Output the [X, Y] coordinate of the center of the cell containing the given text.  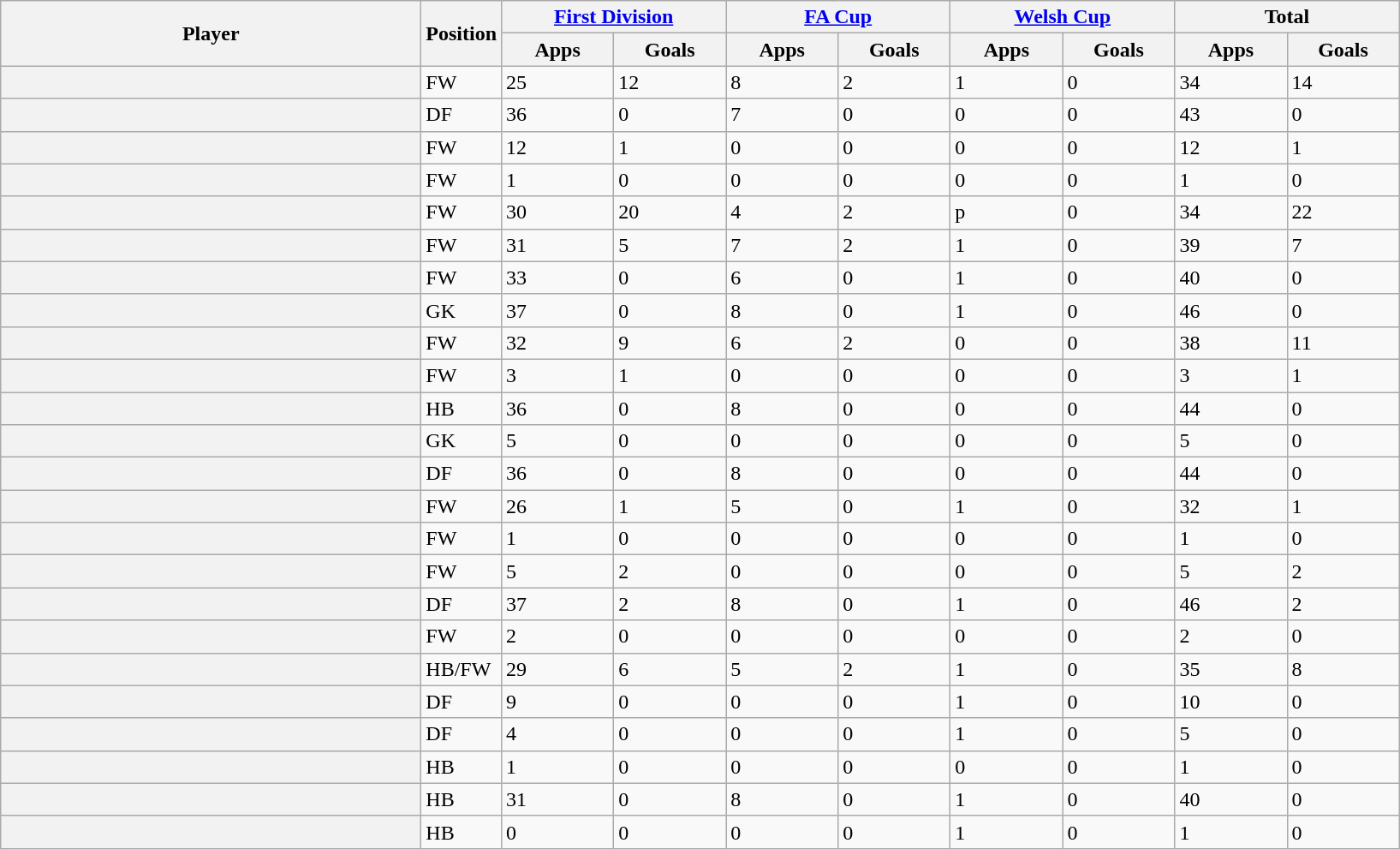
38 [1231, 343]
33 [558, 278]
20 [670, 212]
Total [1287, 17]
26 [558, 506]
p [1007, 212]
10 [1231, 702]
43 [1231, 115]
29 [558, 669]
35 [1231, 669]
Welsh Cup [1063, 17]
Position [462, 33]
Player [211, 33]
39 [1231, 245]
30 [558, 212]
11 [1343, 343]
First Division [614, 17]
HB/FW [462, 669]
25 [558, 82]
22 [1343, 212]
14 [1343, 82]
FA Cup [838, 17]
